Capture the cell that displays the provided text and extract its (X, Y) central coordinate. 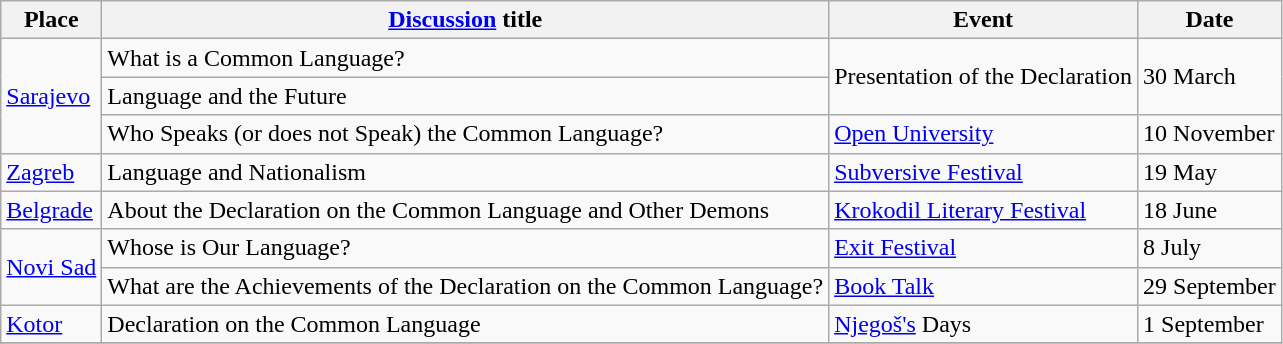
Sarajevo (52, 96)
30 March (1210, 77)
19 May (1210, 172)
Zagreb (52, 172)
Exit Festival (984, 248)
Krokodil Literary Festival (984, 210)
8 July (1210, 248)
Language and Nationalism (466, 172)
Language and the Future (466, 96)
Place (52, 20)
29 September (1210, 286)
10 November (1210, 134)
Date (1210, 20)
What is a Common Language? (466, 58)
Event (984, 20)
Declaration on the Common Language (466, 324)
Njegoš's Days (984, 324)
18 June (1210, 210)
About the Declaration on the Common Language and Other Demons (466, 210)
Open University (984, 134)
Who Speaks (or does not Speak) the Common Language? (466, 134)
Kotor (52, 324)
Subversive Festival (984, 172)
Belgrade (52, 210)
Book Talk (984, 286)
1 September (1210, 324)
What are the Achievements of the Declaration on the Common Language? (466, 286)
Discussion title (466, 20)
Novi Sad (52, 267)
Presentation of the Declaration (984, 77)
Whose is Our Language? (466, 248)
